Capture the cell that displays the provided text and extract its [X, Y] central coordinate. 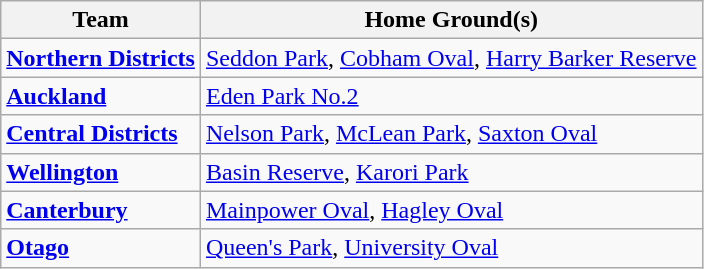
Auckland [101, 96]
Seddon Park, Cobham Oval, Harry Barker Reserve [451, 58]
Canterbury [101, 210]
Basin Reserve, Karori Park [451, 172]
Northern Districts [101, 58]
Nelson Park, McLean Park, Saxton Oval [451, 134]
Home Ground(s) [451, 20]
Central Districts [101, 134]
Mainpower Oval, Hagley Oval [451, 210]
Queen's Park, University Oval [451, 248]
Wellington [101, 172]
Eden Park No.2 [451, 96]
Team [101, 20]
Otago [101, 248]
